Capture the cell that displays the provided text and extract its (x, y) central coordinate. 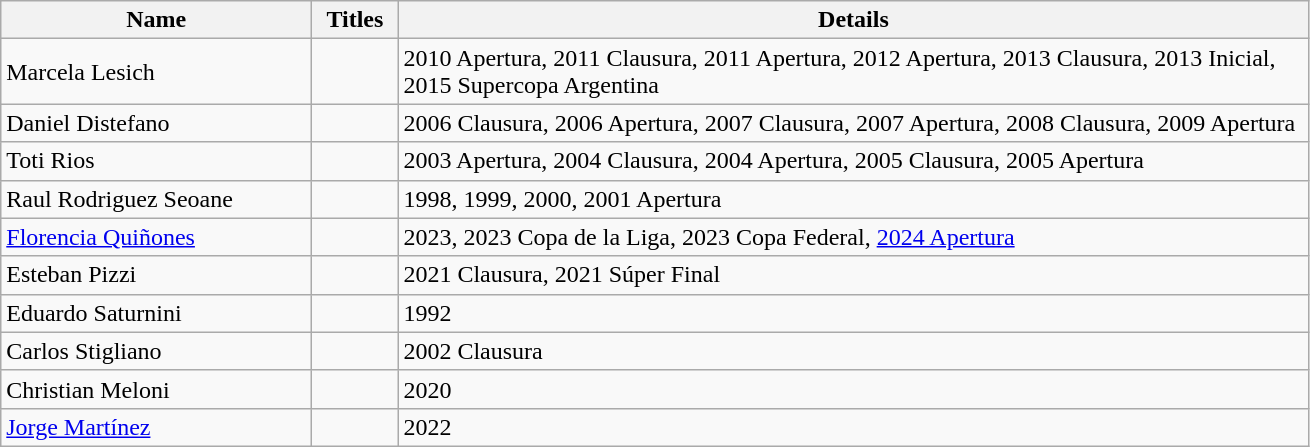
Carlos Stigliano (156, 351)
2023, 2023 Copa de la Liga, 2023 Copa Federal, 2024 Apertura (854, 237)
Details (854, 20)
1992 (854, 313)
Toti Rios (156, 161)
Christian Meloni (156, 389)
1998, 1999, 2000, 2001 Apertura (854, 199)
2002 Clausura (854, 351)
2003 Apertura, 2004 Clausura, 2004 Apertura, 2005 Clausura, 2005 Apertura (854, 161)
Florencia Quiñones (156, 237)
Marcela Lesich (156, 72)
2006 Clausura, 2006 Apertura, 2007 Clausura, 2007 Apertura, 2008 Clausura, 2009 Apertura (854, 123)
Titles (355, 20)
2010 Apertura, 2011 Clausura, 2011 Apertura, 2012 Apertura, 2013 Clausura, 2013 Inicial, 2015 Supercopa Argentina (854, 72)
Daniel Distefano (156, 123)
2021 Clausura, 2021 Súper Final (854, 275)
2020 (854, 389)
Eduardo Saturnini (156, 313)
Name (156, 20)
Raul Rodriguez Seoane (156, 199)
Jorge Martínez (156, 427)
Esteban Pizzi (156, 275)
2022 (854, 427)
